Detect which cell encompasses the target text, then output its (x, y) center coordinate. 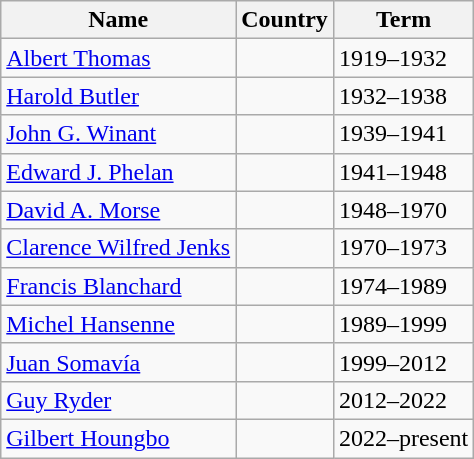
Clarence Wilfred Jenks (118, 248)
Edward J. Phelan (118, 172)
David A. Morse (118, 210)
1919–1932 (403, 58)
1941–1948 (403, 172)
Gilbert Houngbo (118, 438)
Term (403, 20)
Juan Somavía (118, 362)
Michel Hansenne (118, 324)
1970–1973 (403, 248)
1932–1938 (403, 96)
2012–2022 (403, 400)
Harold Butler (118, 96)
Name (118, 20)
Guy Ryder (118, 400)
1974–1989 (403, 286)
2022–present (403, 438)
John G. Winant (118, 134)
1999–2012 (403, 362)
Francis Blanchard (118, 286)
1948–1970 (403, 210)
Albert Thomas (118, 58)
Country (285, 20)
1939–1941 (403, 134)
1989–1999 (403, 324)
